Detect which cell encompasses the target text, then output its [x, y] center coordinate. 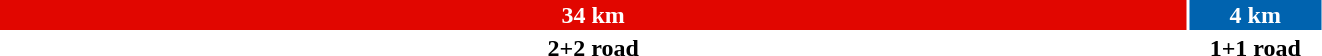
34 km [593, 15]
4 km [1255, 15]
